Find where the given text appears and provide that cell's center as [X, Y] coordinate. 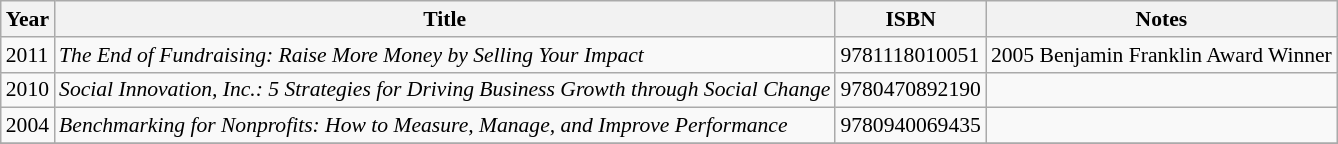
Benchmarking for Nonprofits: How to Measure, Manage, and Improve Performance [444, 126]
9780470892190 [910, 90]
Notes [1162, 19]
Title [444, 19]
2010 [28, 90]
2011 [28, 55]
Social Innovation, Inc.: 5 Strategies for Driving Business Growth through Social Change [444, 90]
The End of Fundraising: Raise More Money by Selling Your Impact [444, 55]
Year [28, 19]
9780940069435 [910, 126]
2004 [28, 126]
9781118010051 [910, 55]
ISBN [910, 19]
2005 Benjamin Franklin Award Winner [1162, 55]
